Detect which cell encompasses the target text, then output its (x, y) center coordinate. 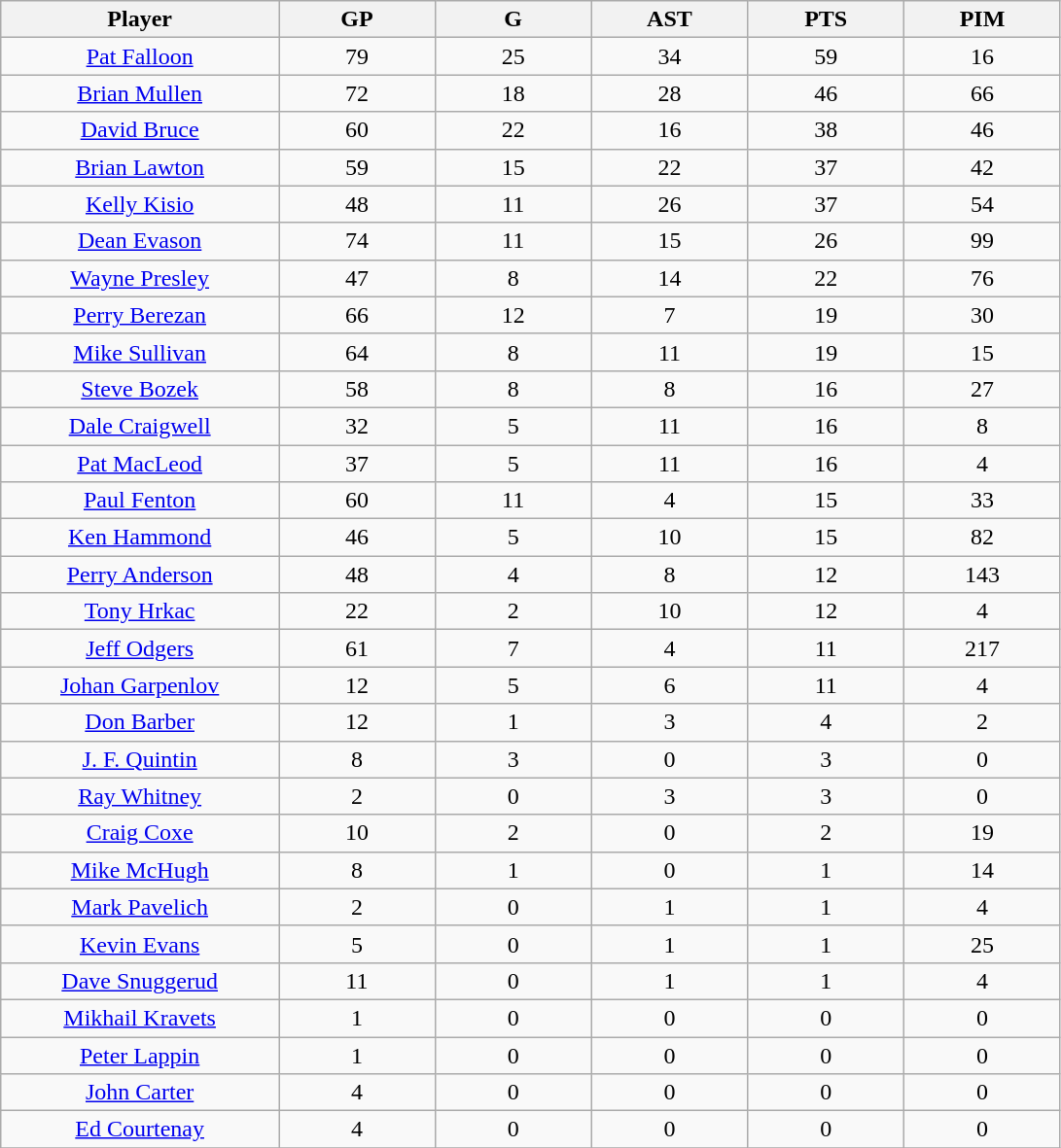
34 (669, 56)
Pat Falloon (140, 56)
Brian Mullen (140, 93)
47 (358, 278)
32 (358, 426)
Tony Hrkac (140, 611)
Player (140, 19)
Kevin Evans (140, 944)
82 (982, 538)
PTS (827, 19)
74 (358, 241)
AST (669, 19)
61 (358, 648)
Kelly Kisio (140, 204)
Ray Whitney (140, 796)
PIM (982, 19)
Pat MacLeod (140, 464)
217 (982, 648)
GP (358, 19)
38 (827, 130)
28 (669, 93)
Craig Coxe (140, 833)
Steve Bozek (140, 389)
Dale Craigwell (140, 426)
Mike McHugh (140, 870)
Dean Evason (140, 241)
30 (982, 315)
Jeff Odgers (140, 648)
Mark Pavelich (140, 907)
54 (982, 204)
Mikhail Kravets (140, 1018)
Don Barber (140, 722)
6 (669, 685)
64 (358, 352)
Peter Lappin (140, 1055)
33 (982, 501)
72 (358, 93)
58 (358, 389)
John Carter (140, 1093)
Wayne Presley (140, 278)
143 (982, 574)
Ed Courtenay (140, 1130)
Perry Berezan (140, 315)
G (513, 19)
Paul Fenton (140, 501)
76 (982, 278)
Johan Garpenlov (140, 685)
David Bruce (140, 130)
Ken Hammond (140, 538)
27 (982, 389)
18 (513, 93)
99 (982, 241)
42 (982, 167)
Brian Lawton (140, 167)
Mike Sullivan (140, 352)
Perry Anderson (140, 574)
J. F. Quintin (140, 759)
Dave Snuggerud (140, 981)
79 (358, 56)
